Determine the [x, y] coordinate at the center of the cell enclosing the given text.  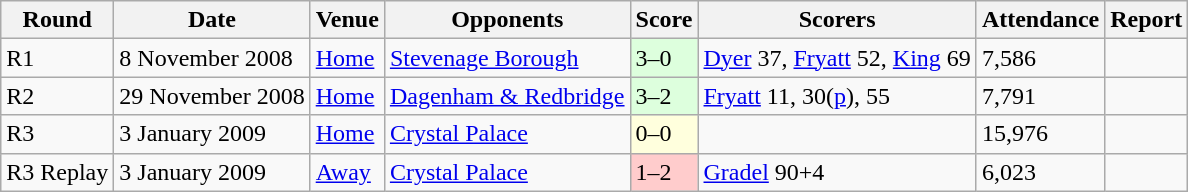
6,023 [1040, 172]
7,791 [1040, 96]
Stevenage Borough [507, 58]
0–0 [664, 134]
Date [212, 20]
R2 [58, 96]
8 November 2008 [212, 58]
3–0 [664, 58]
R3 [58, 134]
Attendance [1040, 20]
R3 Replay [58, 172]
R1 [58, 58]
1–2 [664, 172]
Dyer 37, Fryatt 52, King 69 [837, 58]
15,976 [1040, 134]
Opponents [507, 20]
3–2 [664, 96]
Report [1146, 20]
Gradel 90+4 [837, 172]
Score [664, 20]
Round [58, 20]
Scorers [837, 20]
7,586 [1040, 58]
Venue [347, 20]
Dagenham & Redbridge [507, 96]
Away [347, 172]
29 November 2008 [212, 96]
Fryatt 11, 30(p), 55 [837, 96]
